Output the [x, y] coordinate of the center of the cell containing the given text.  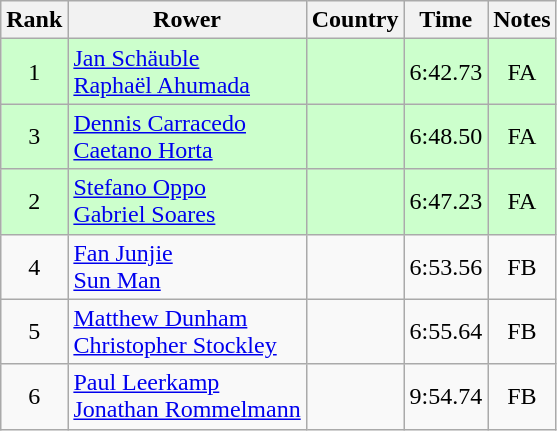
Paul LeerkampJonathan Rommelmann [187, 396]
Time [446, 20]
Jan SchäubleRaphaël Ahumada [187, 72]
5 [34, 332]
Fan JunjieSun Man [187, 266]
6:55.64 [446, 332]
3 [34, 136]
4 [34, 266]
Dennis CarracedoCaetano Horta [187, 136]
6:48.50 [446, 136]
9:54.74 [446, 396]
1 [34, 72]
Rank [34, 20]
6:47.23 [446, 202]
6 [34, 396]
6:53.56 [446, 266]
Country [355, 20]
Rower [187, 20]
Notes [522, 20]
Matthew DunhamChristopher Stockley [187, 332]
Stefano OppoGabriel Soares [187, 202]
6:42.73 [446, 72]
2 [34, 202]
